Determine the (x, y) coordinate at the center of the cell enclosing the given text.  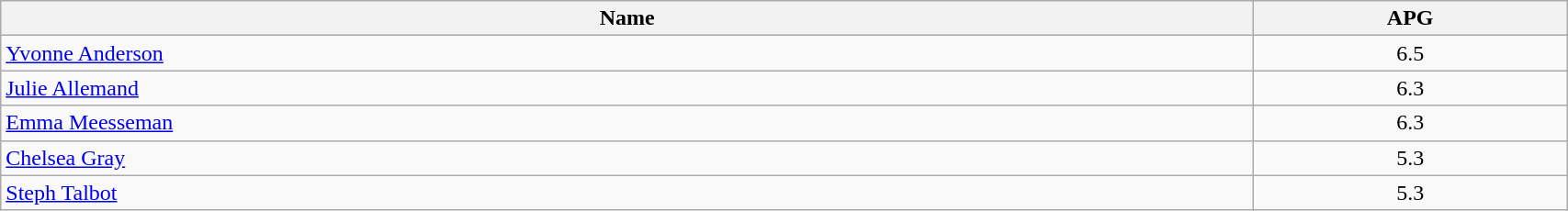
6.5 (1411, 53)
APG (1411, 18)
Name (627, 18)
Chelsea Gray (627, 158)
Julie Allemand (627, 88)
Steph Talbot (627, 193)
Emma Meesseman (627, 123)
Yvonne Anderson (627, 53)
